Determine the (X, Y) coordinate at the center of the cell enclosing the given text.  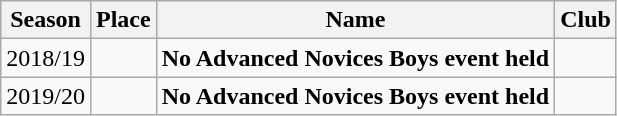
Name (355, 20)
Season (46, 20)
Place (123, 20)
2018/19 (46, 58)
Club (586, 20)
2019/20 (46, 96)
